Determine the (x, y) coordinate at the center of the cell enclosing the given text.  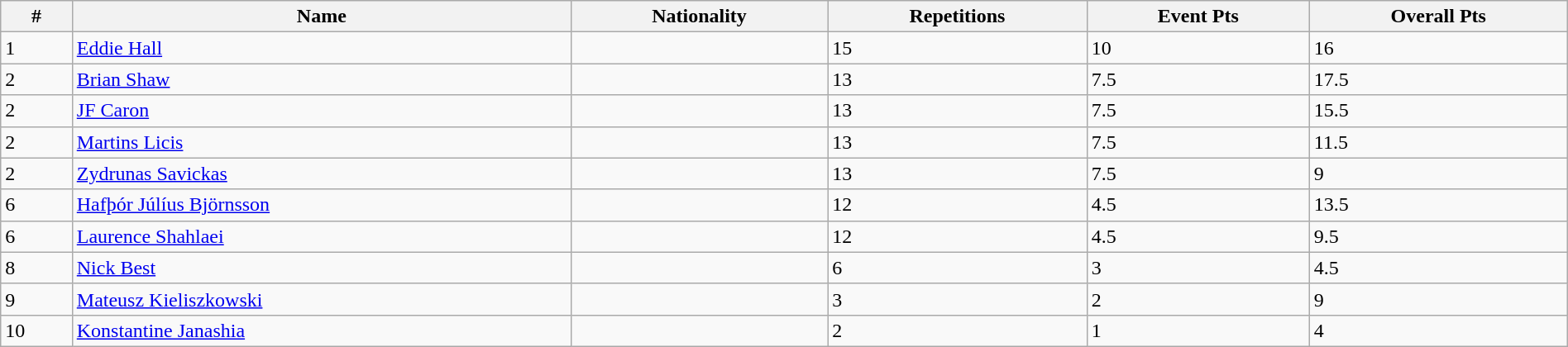
17.5 (1438, 79)
Overall Pts (1438, 17)
Nick Best (321, 268)
Hafþór Júlíus Björnsson (321, 205)
16 (1438, 48)
# (36, 17)
Mateusz Kieliszkowski (321, 299)
Nationality (699, 17)
Repetitions (958, 17)
15.5 (1438, 111)
Konstantine Janashia (321, 330)
Zydrunas Savickas (321, 173)
Name (321, 17)
4 (1438, 330)
15 (958, 48)
Martins Licis (321, 142)
Laurence Shahlaei (321, 236)
11.5 (1438, 142)
JF Caron (321, 111)
Eddie Hall (321, 48)
Brian Shaw (321, 79)
8 (36, 268)
13.5 (1438, 205)
9.5 (1438, 236)
Event Pts (1198, 17)
